Capture the cell that displays the provided text and extract its (X, Y) central coordinate. 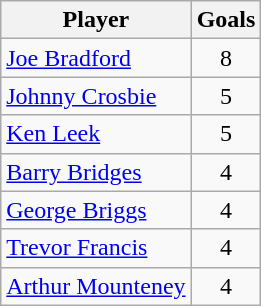
Johnny Crosbie (96, 96)
Trevor Francis (96, 248)
Joe Bradford (96, 58)
Ken Leek (96, 134)
Goals (226, 20)
Arthur Mounteney (96, 286)
Player (96, 20)
George Briggs (96, 210)
Barry Bridges (96, 172)
8 (226, 58)
